Determine the (x, y) coordinate at the center of the cell enclosing the given text.  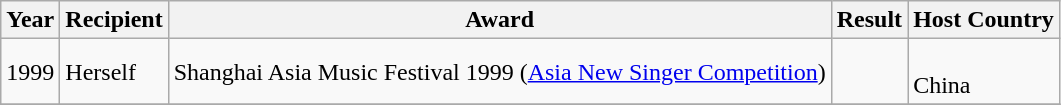
China (984, 72)
Host Country (984, 20)
Shanghai Asia Music Festival 1999 (Asia New Singer Competition) (500, 72)
1999 (30, 72)
Result (869, 20)
Award (500, 20)
Recipient (114, 20)
Herself (114, 72)
Year (30, 20)
